Provide the (x, y) coordinate of the cell's center where the given text is located.  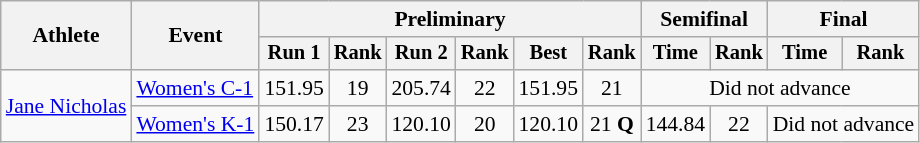
Preliminary (450, 19)
Women's C-1 (195, 88)
Semifinal (704, 19)
150.17 (294, 124)
23 (358, 124)
205.74 (420, 88)
Run 2 (420, 54)
Event (195, 36)
Final (844, 19)
21 (612, 88)
20 (485, 124)
Women's K-1 (195, 124)
19 (358, 88)
Jane Nicholas (66, 106)
Run 1 (294, 54)
21 Q (612, 124)
Athlete (66, 36)
Best (548, 54)
144.84 (676, 124)
